Identify which cell holds the provided text, then report its (X, Y) central coordinate. 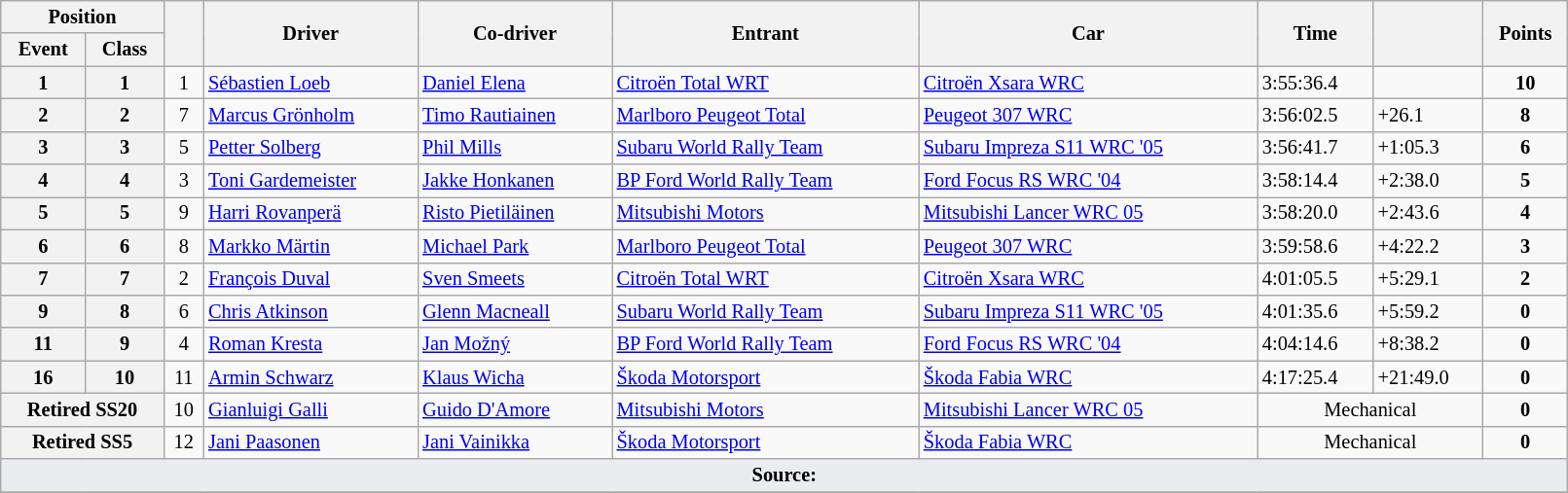
Marcus Grönholm (310, 115)
Guido D'Amore (514, 409)
3:56:02.5 (1316, 115)
Risto Pietiläinen (514, 213)
Points (1526, 33)
Markko Märtin (310, 246)
Jan Možný (514, 344)
+8:38.2 (1429, 344)
Glenn Macneall (514, 311)
Gianluigi Galli (310, 409)
Daniel Elena (514, 83)
Sven Smeets (514, 279)
Chris Atkinson (310, 311)
Sébastien Loeb (310, 83)
Petter Solberg (310, 148)
+2:43.6 (1429, 213)
+2:38.0 (1429, 181)
Harri Rovanperä (310, 213)
Michael Park (514, 246)
Timo Rautiainen (514, 115)
Car (1088, 33)
4:01:35.6 (1316, 311)
+26.1 (1429, 115)
Class (125, 50)
Driver (310, 33)
Armin Schwarz (310, 377)
Toni Gardemeister (310, 181)
Entrant (765, 33)
16 (43, 377)
Jani Paasonen (310, 442)
Jani Vainikka (514, 442)
Roman Kresta (310, 344)
3:59:58.6 (1316, 246)
3:55:36.4 (1316, 83)
Retired SS5 (83, 442)
Position (83, 17)
3:58:20.0 (1316, 213)
3:56:41.7 (1316, 148)
12 (183, 442)
Co-driver (514, 33)
+1:05.3 (1429, 148)
Retired SS20 (83, 409)
+5:59.2 (1429, 311)
4:04:14.6 (1316, 344)
Event (43, 50)
Jakke Honkanen (514, 181)
4:17:25.4 (1316, 377)
3:58:14.4 (1316, 181)
Source: (784, 475)
+4:22.2 (1429, 246)
Phil Mills (514, 148)
François Duval (310, 279)
Klaus Wicha (514, 377)
+5:29.1 (1429, 279)
Time (1316, 33)
+21:49.0 (1429, 377)
4:01:05.5 (1316, 279)
